From the cell containing the given text, extract its center point as (X, Y) coordinate. 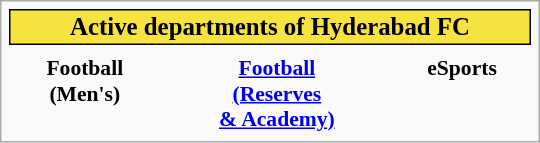
Football(Men's) (85, 94)
Active departments of Hyderabad FC (270, 27)
Football(Reserves& Academy) (277, 94)
eSports (462, 94)
